From the cell containing the given text, extract its center point as [X, Y] coordinate. 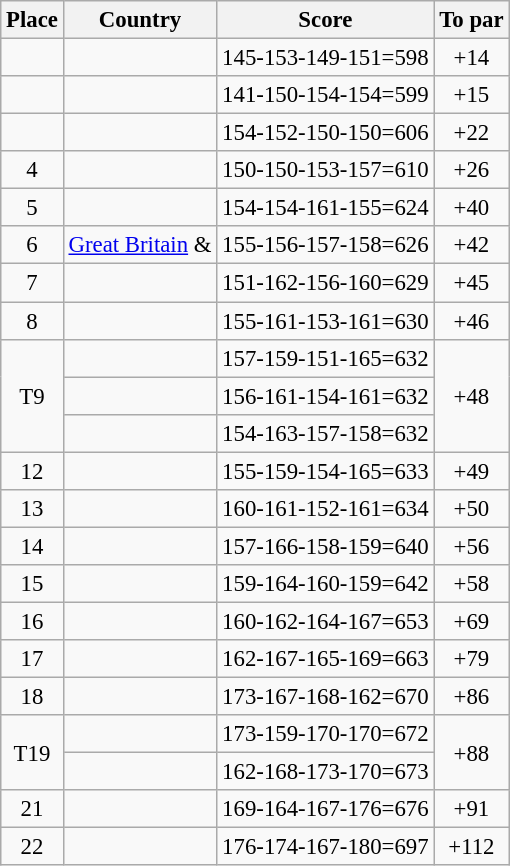
173-167-168-162=670 [326, 697]
+91 [472, 809]
Great Britain & [140, 245]
151-162-156-160=629 [326, 283]
21 [32, 809]
+48 [472, 396]
+69 [472, 621]
+40 [472, 208]
173-159-170-170=672 [326, 734]
Score [326, 20]
+45 [472, 283]
157-159-151-165=632 [326, 358]
159-164-160-159=642 [326, 584]
8 [32, 321]
+86 [472, 697]
155-161-153-161=630 [326, 321]
+15 [472, 95]
+46 [472, 321]
154-152-150-150=606 [326, 133]
162-168-173-170=673 [326, 772]
12 [32, 471]
Country [140, 20]
+56 [472, 546]
+22 [472, 133]
+79 [472, 659]
154-154-161-155=624 [326, 208]
+42 [472, 245]
15 [32, 584]
156-161-154-161=632 [326, 396]
+49 [472, 471]
T19 [32, 752]
162-167-165-169=663 [326, 659]
+58 [472, 584]
22 [32, 847]
To par [472, 20]
6 [32, 245]
+50 [472, 509]
+88 [472, 752]
141-150-154-154=599 [326, 95]
169-164-167-176=676 [326, 809]
+26 [472, 170]
T9 [32, 396]
16 [32, 621]
7 [32, 283]
17 [32, 659]
145-153-149-151=598 [326, 58]
13 [32, 509]
160-161-152-161=634 [326, 509]
154-163-157-158=632 [326, 433]
155-156-157-158=626 [326, 245]
157-166-158-159=640 [326, 546]
18 [32, 697]
4 [32, 170]
+14 [472, 58]
176-174-167-180=697 [326, 847]
155-159-154-165=633 [326, 471]
14 [32, 546]
150-150-153-157=610 [326, 170]
5 [32, 208]
Place [32, 20]
160-162-164-167=653 [326, 621]
+112 [472, 847]
